Find where the given text appears and provide that cell's center as (x, y) coordinate. 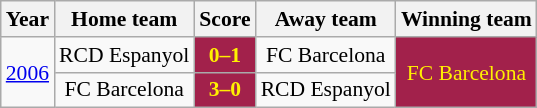
Score (224, 19)
Year (28, 19)
2006 (28, 72)
Home team (124, 19)
3–0 (224, 90)
Away team (326, 19)
0–1 (224, 55)
Winning team (466, 19)
